Output the (X, Y) coordinate of the center of the cell containing the given text.  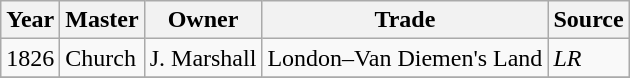
Church (102, 58)
LR (588, 58)
J. Marshall (203, 58)
Trade (405, 20)
London–Van Diemen's Land (405, 58)
1826 (30, 58)
Source (588, 20)
Year (30, 20)
Master (102, 20)
Owner (203, 20)
